Pinpoint the cell where the given text exists, returning its (X, Y) midpoint coordinate. 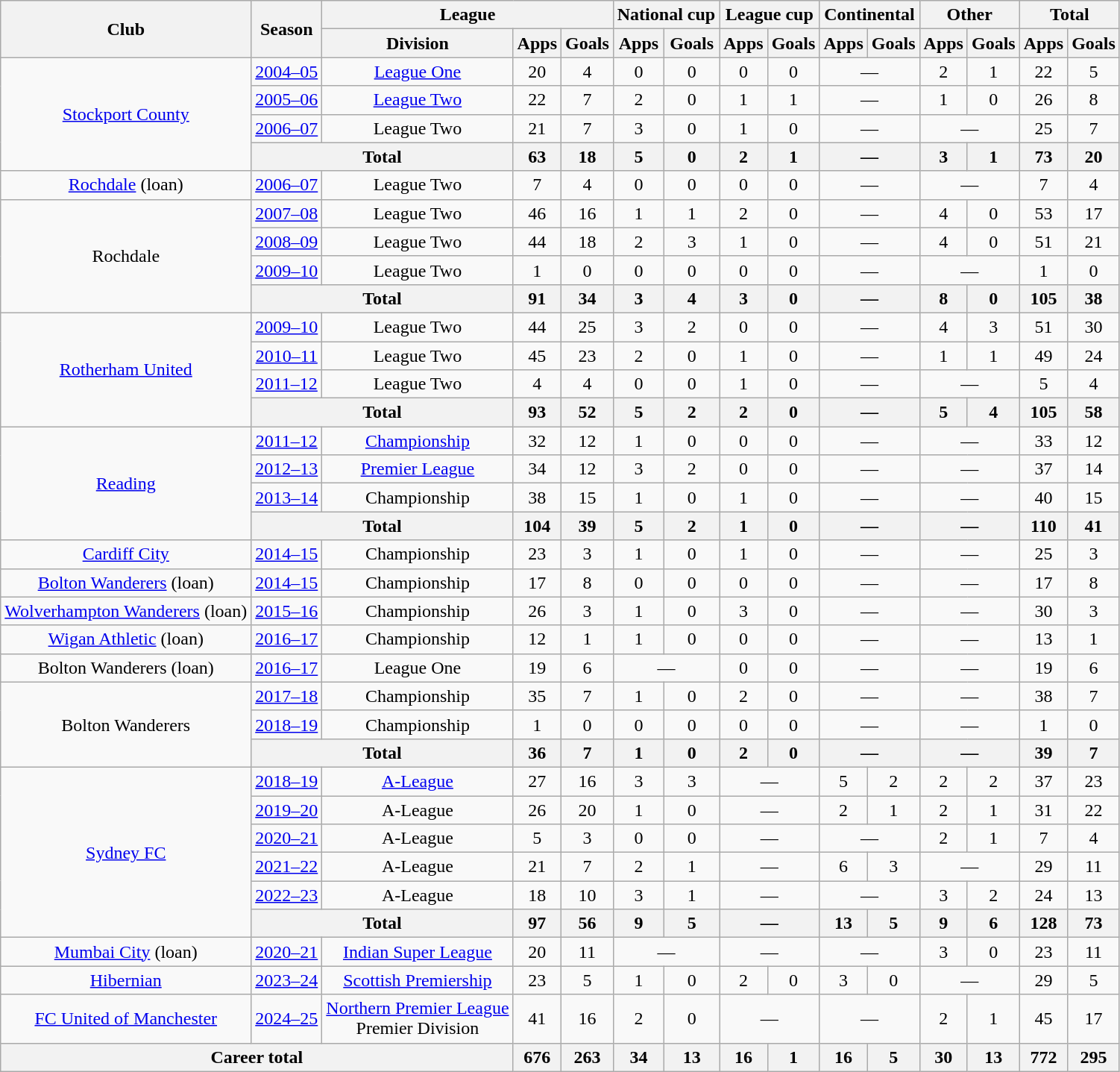
14 (1094, 469)
Scottish Premiership (418, 980)
2008–09 (286, 242)
58 (1094, 413)
Rochdale (loan) (126, 185)
Mumbai City (loan) (126, 952)
2007–08 (286, 213)
Wigan Athletic (loan) (126, 639)
League cup (770, 15)
104 (537, 526)
676 (537, 1057)
31 (1043, 809)
93 (537, 413)
52 (588, 413)
Club (126, 29)
772 (1043, 1057)
Sydney FC (126, 852)
Bolton Wanderers (126, 724)
91 (537, 298)
263 (588, 1057)
Northern Premier LeaguePremier Division (418, 1019)
Rotherham United (126, 369)
Career total (257, 1057)
128 (1043, 924)
295 (1094, 1057)
40 (1043, 498)
2023–24 (286, 980)
Indian Super League (418, 952)
2005–06 (286, 100)
2024–25 (286, 1019)
Hibernian (126, 980)
2010–11 (286, 356)
FC United of Manchester (126, 1019)
Wolverhampton Wanderers (loan) (126, 611)
63 (537, 157)
2017–18 (286, 696)
10 (588, 895)
2019–20 (286, 809)
Continental (869, 15)
League (468, 15)
46 (537, 213)
Season (286, 29)
2004–05 (286, 72)
97 (537, 924)
Premier League (418, 469)
49 (1043, 356)
Division (418, 43)
110 (1043, 526)
Other (969, 15)
2013–14 (286, 498)
National cup (666, 15)
33 (1043, 441)
35 (537, 696)
27 (537, 781)
Cardiff City (126, 554)
56 (588, 924)
53 (1043, 213)
Reading (126, 483)
Rochdale (126, 256)
Stockport County (126, 114)
2022–23 (286, 895)
2021–22 (286, 867)
2015–16 (286, 611)
32 (537, 441)
36 (537, 753)
2012–13 (286, 469)
